Search for the cell housing the specified text and yield its (x, y) center coordinate. 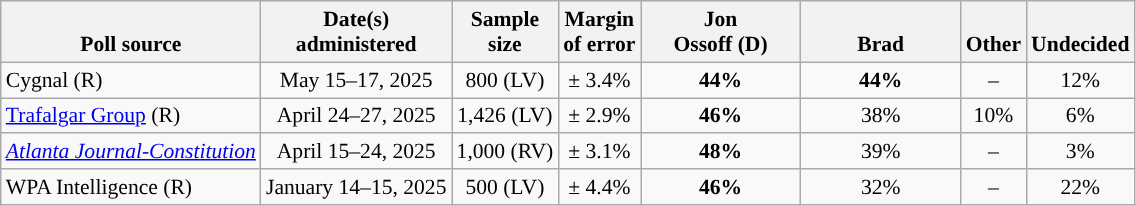
10% (994, 116)
500 (LV) (506, 187)
Atlanta Journal-Constitution (131, 152)
39% (881, 152)
January 14–15, 2025 (356, 187)
May 15–17, 2025 (356, 80)
6% (1080, 116)
800 (LV) (506, 80)
Trafalgar Group (R) (131, 116)
± 3.4% (599, 80)
3% (1080, 152)
12% (1080, 80)
Marginof error (599, 32)
1,426 (LV) (506, 116)
± 3.1% (599, 152)
Samplesize (506, 32)
Brad (881, 32)
± 2.9% (599, 116)
WPA Intelligence (R) (131, 187)
April 15–24, 2025 (356, 152)
April 24–27, 2025 (356, 116)
1,000 (RV) (506, 152)
Date(s)administered (356, 32)
Other (994, 32)
32% (881, 187)
48% (720, 152)
Undecided (1080, 32)
Cygnal (R) (131, 80)
22% (1080, 187)
38% (881, 116)
JonOssoff (D) (720, 32)
± 4.4% (599, 187)
Poll source (131, 32)
